Pinpoint the cell where the given text exists, returning its (X, Y) midpoint coordinate. 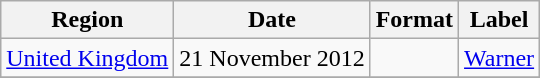
United Kingdom (88, 58)
Format (414, 20)
Date (272, 20)
Label (500, 20)
21 November 2012 (272, 58)
Warner (500, 58)
Region (88, 20)
